For the text-containing cell, return its midpoint in (X, Y) coordinate format. 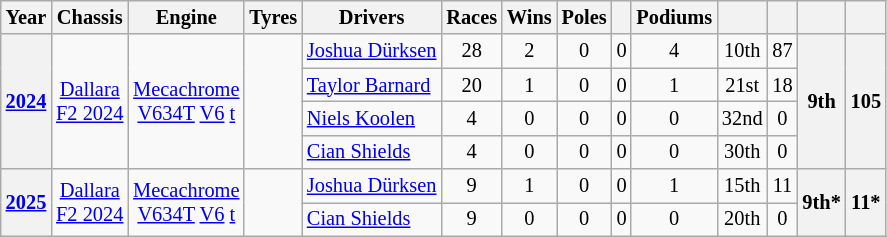
Niels Koolen (372, 118)
18 (782, 85)
10th (742, 51)
21st (742, 85)
11* (866, 202)
30th (742, 152)
9th* (821, 202)
Podiums (674, 17)
Chassis (90, 17)
105 (866, 102)
Taylor Barnard (372, 85)
28 (472, 51)
32nd (742, 118)
9th (821, 102)
2024 (26, 102)
20 (472, 85)
20th (742, 219)
11 (782, 186)
15th (742, 186)
Wins (530, 17)
Races (472, 17)
Engine (186, 17)
Year (26, 17)
Drivers (372, 17)
2 (530, 51)
Poles (584, 17)
87 (782, 51)
Tyres (273, 17)
2025 (26, 202)
